Provide the (x, y) coordinate of the cell's center where the given text is located.  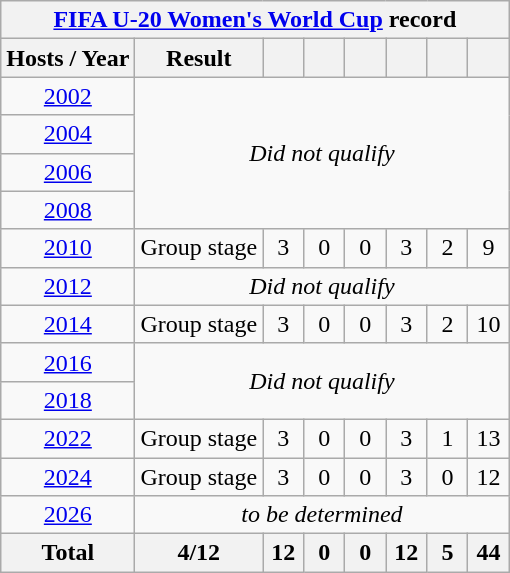
2002 (68, 96)
13 (488, 438)
FIFA U-20 Women's World Cup record (255, 20)
2024 (68, 477)
2026 (68, 515)
to be determined (322, 515)
2006 (68, 172)
9 (488, 248)
Hosts / Year (68, 58)
1 (448, 438)
44 (488, 553)
10 (488, 324)
2014 (68, 324)
2016 (68, 362)
2010 (68, 248)
2008 (68, 210)
2012 (68, 286)
2004 (68, 134)
Total (68, 553)
4/12 (199, 553)
5 (448, 553)
Result (199, 58)
2018 (68, 400)
2022 (68, 438)
